Output the (x, y) coordinate of the center of the cell containing the given text.  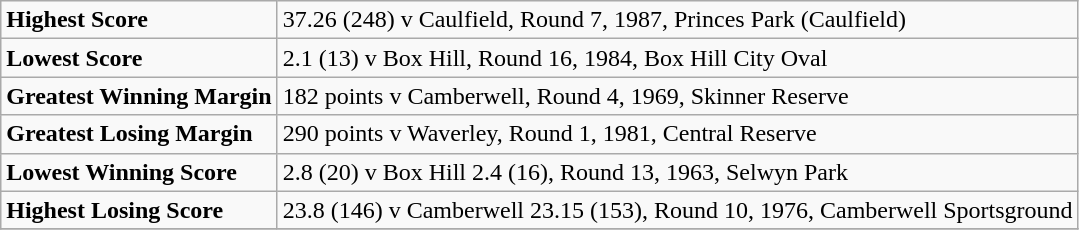
2.8 (20) v Box Hill 2.4 (16), Round 13, 1963, Selwyn Park (678, 172)
Greatest Losing Margin (139, 134)
37.26 (248) v Caulfield, Round 7, 1987, Princes Park (Caulfield) (678, 20)
Highest Losing Score (139, 210)
Lowest Score (139, 58)
23.8 (146) v Camberwell 23.15 (153), Round 10, 1976, Camberwell Sportsground (678, 210)
Highest Score (139, 20)
2.1 (13) v Box Hill, Round 16, 1984, Box Hill City Oval (678, 58)
290 points v Waverley, Round 1, 1981, Central Reserve (678, 134)
182 points v Camberwell, Round 4, 1969, Skinner Reserve (678, 96)
Lowest Winning Score (139, 172)
Greatest Winning Margin (139, 96)
